For the text-containing cell, return its midpoint in [X, Y] coordinate format. 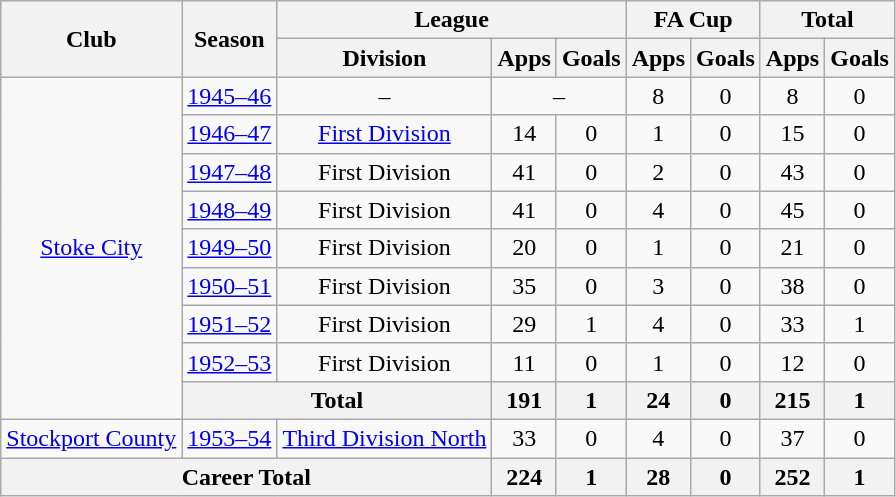
1947–48 [230, 172]
21 [792, 248]
45 [792, 210]
1945–46 [230, 96]
20 [524, 248]
1950–51 [230, 286]
12 [792, 362]
29 [524, 324]
15 [792, 134]
1951–52 [230, 324]
2 [658, 172]
3 [658, 286]
Season [230, 39]
Division [384, 58]
Club [92, 39]
1946–47 [230, 134]
1952–53 [230, 362]
35 [524, 286]
43 [792, 172]
191 [524, 400]
24 [658, 400]
14 [524, 134]
28 [658, 477]
1953–54 [230, 438]
1949–50 [230, 248]
Career Total [246, 477]
Stockport County [92, 438]
252 [792, 477]
38 [792, 286]
1948–49 [230, 210]
224 [524, 477]
11 [524, 362]
Third Division North [384, 438]
League [452, 20]
FA Cup [693, 20]
37 [792, 438]
Stoke City [92, 248]
215 [792, 400]
